Determine the [x, y] coordinate at the center of the cell enclosing the given text.  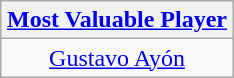
Most Valuable Player [116, 20]
Gustavo Ayón [116, 58]
